For the text-containing cell, return its midpoint in (x, y) coordinate format. 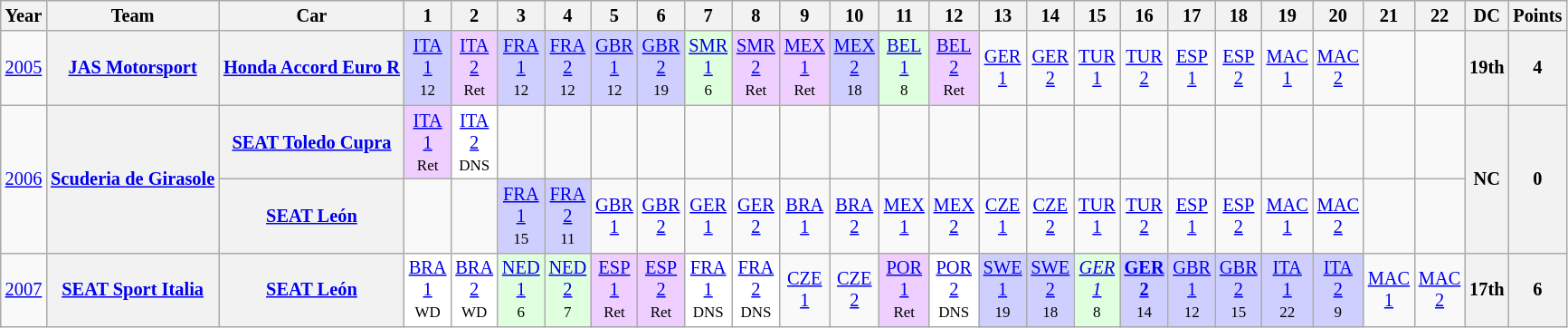
18 (1239, 15)
17th (1487, 290)
JAS Motorsport (132, 68)
ESP1Ret (614, 290)
FRA1DNS (708, 290)
MEX218 (854, 68)
GER18 (1097, 290)
15 (1097, 15)
2007 (24, 290)
Year (24, 15)
SMR16 (708, 68)
POR2DNS (954, 290)
ITA122 (1288, 290)
1 (428, 15)
GBR219 (661, 68)
MEX1 (905, 216)
BRA1WD (428, 290)
Scuderia de Girasole (132, 179)
MEX1Ret (805, 68)
BEL2Ret (954, 68)
GBR215 (1239, 290)
2006 (24, 179)
12 (954, 15)
BRA2 (854, 216)
FRA2DNS (756, 290)
22 (1440, 15)
2005 (24, 68)
SEAT Toledo Cupra (311, 142)
BRA2WD (474, 290)
10 (854, 15)
16 (1145, 15)
19th (1487, 68)
Honda Accord Euro R (311, 68)
GER214 (1145, 290)
11 (905, 15)
ITA29 (1338, 290)
ITA1Ret (428, 142)
FRA211 (568, 216)
Car (311, 15)
0 (1537, 179)
21 (1389, 15)
MEX2 (954, 216)
NC (1487, 179)
19 (1288, 15)
FRA212 (568, 68)
BRA1 (805, 216)
SEAT Sport Italia (132, 290)
POR1Ret (905, 290)
FRA112 (521, 68)
ITA2DNS (474, 142)
GBR2 (661, 216)
17 (1192, 15)
ESP2Ret (661, 290)
FRA115 (521, 216)
BEL18 (905, 68)
SWE218 (1050, 290)
7 (708, 15)
ITA112 (428, 68)
SMR2Ret (756, 68)
SWE119 (1003, 290)
NED16 (521, 290)
9 (805, 15)
NED27 (568, 290)
13 (1003, 15)
Team (132, 15)
20 (1338, 15)
14 (1050, 15)
GBR1 (614, 216)
Points (1537, 15)
ITA2Ret (474, 68)
DC (1487, 15)
2 (474, 15)
3 (521, 15)
5 (614, 15)
8 (756, 15)
